From the cell containing the given text, extract its center point as [X, Y] coordinate. 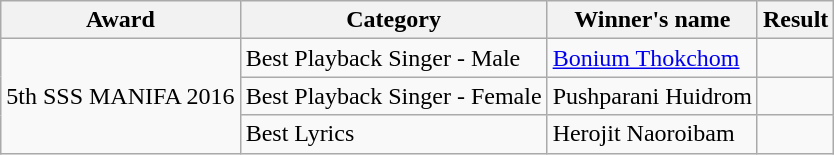
Best Playback Singer - Male [394, 58]
Bonium Thokchom [652, 58]
Herojit Naoroibam [652, 134]
Pushparani Huidrom [652, 96]
Best Playback Singer - Female [394, 96]
Winner's name [652, 20]
Award [120, 20]
Best Lyrics [394, 134]
Result [795, 20]
5th SSS MANIFA 2016 [120, 96]
Category [394, 20]
